Identify which cell holds the provided text, then report its (X, Y) central coordinate. 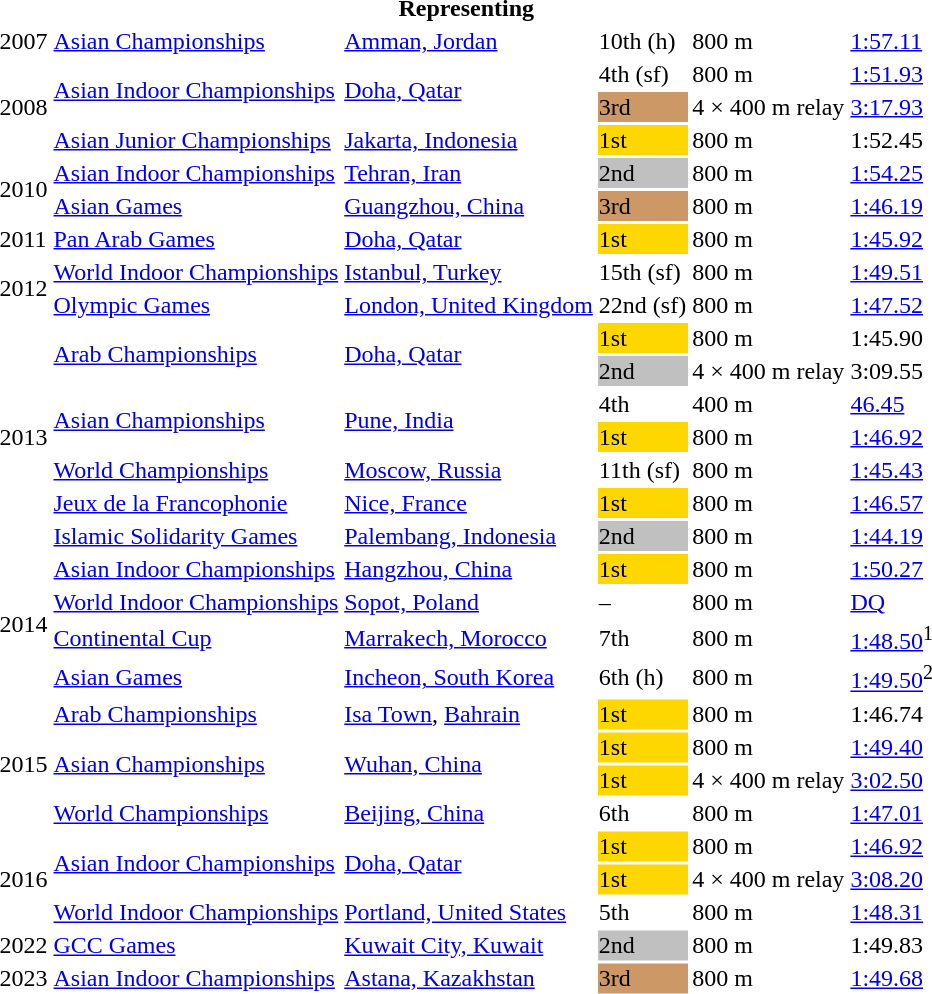
Beijing, China (469, 813)
Guangzhou, China (469, 206)
– (642, 602)
Sopot, Poland (469, 602)
11th (sf) (642, 470)
Islamic Solidarity Games (196, 536)
Incheon, South Korea (469, 677)
Jakarta, Indonesia (469, 140)
Jeux de la Francophonie (196, 503)
Pan Arab Games (196, 239)
Hangzhou, China (469, 569)
Tehran, Iran (469, 173)
6th (h) (642, 677)
London, United Kingdom (469, 305)
15th (sf) (642, 272)
Marrakech, Morocco (469, 638)
Continental Cup (196, 638)
GCC Games (196, 945)
Isa Town, Bahrain (469, 714)
4th (642, 404)
10th (h) (642, 41)
7th (642, 638)
Pune, India (469, 420)
Wuhan, China (469, 764)
Palembang, Indonesia (469, 536)
400 m (768, 404)
Istanbul, Turkey (469, 272)
Moscow, Russia (469, 470)
22nd (sf) (642, 305)
Astana, Kazakhstan (469, 978)
Asian Junior Championships (196, 140)
5th (642, 912)
6th (642, 813)
Olympic Games (196, 305)
Portland, United States (469, 912)
Nice, France (469, 503)
Amman, Jordan (469, 41)
Kuwait City, Kuwait (469, 945)
4th (sf) (642, 74)
